Extract the [x, y] coordinate from the center of the cell holding the provided text.  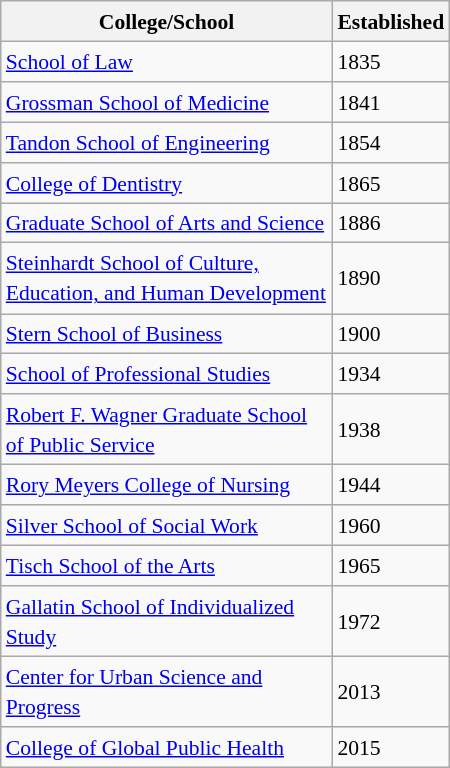
2013 [390, 692]
Tisch School of the Arts [167, 566]
Robert F. Wagner Graduate School of Public Service [167, 430]
Grossman School of Medicine [167, 102]
1854 [390, 142]
College of Dentistry [167, 183]
Rory Meyers College of Nursing [167, 485]
1886 [390, 223]
1944 [390, 485]
1938 [390, 430]
Tandon School of Engineering [167, 142]
1900 [390, 334]
Silver School of Social Work [167, 526]
Steinhardt School of Culture, Education, and Human Development [167, 278]
2015 [390, 747]
Gallatin School of Individualized Study [167, 622]
College/School [167, 21]
1960 [390, 526]
Established [390, 21]
School of Law [167, 62]
Stern School of Business [167, 334]
Graduate School of Arts and Science [167, 223]
1965 [390, 566]
1841 [390, 102]
1934 [390, 374]
College of Global Public Health [167, 747]
1835 [390, 62]
1865 [390, 183]
School of Professional Studies [167, 374]
1972 [390, 622]
Center for Urban Science and Progress [167, 692]
1890 [390, 278]
